Return the (X, Y) coordinate for the center point of the cell that contains the specified text.  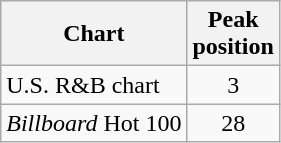
3 (233, 85)
U.S. R&B chart (94, 85)
Billboard Hot 100 (94, 123)
28 (233, 123)
Chart (94, 34)
Peakposition (233, 34)
